Output the [X, Y] coordinate of the center of the cell containing the given text.  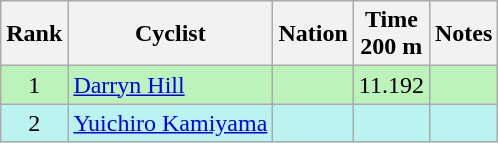
Nation [313, 34]
Yuichiro Kamiyama [170, 123]
Darryn Hill [170, 85]
Cyclist [170, 34]
2 [34, 123]
Time200 m [391, 34]
Notes [463, 34]
1 [34, 85]
Rank [34, 34]
11.192 [391, 85]
